Find where the given text appears and provide that cell's center as (x, y) coordinate. 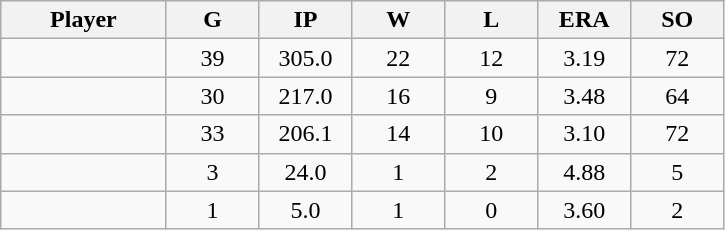
24.0 (306, 172)
206.1 (306, 134)
3.48 (584, 96)
30 (212, 96)
5.0 (306, 210)
14 (398, 134)
G (212, 20)
3.19 (584, 58)
39 (212, 58)
10 (492, 134)
3 (212, 172)
W (398, 20)
16 (398, 96)
217.0 (306, 96)
22 (398, 58)
IP (306, 20)
SO (678, 20)
5 (678, 172)
Player (84, 20)
9 (492, 96)
33 (212, 134)
3.60 (584, 210)
64 (678, 96)
12 (492, 58)
4.88 (584, 172)
ERA (584, 20)
L (492, 20)
3.10 (584, 134)
305.0 (306, 58)
0 (492, 210)
